From the cell containing the given text, extract its center point as [X, Y] coordinate. 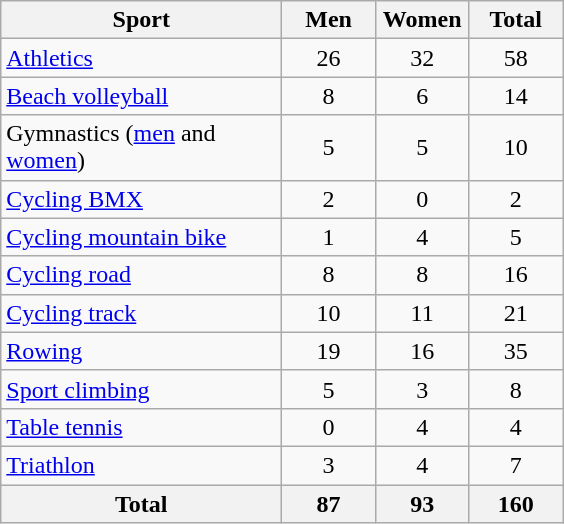
6 [422, 96]
Sport [142, 20]
Athletics [142, 58]
Cycling track [142, 313]
Beach volleyball [142, 96]
26 [329, 58]
58 [516, 58]
Women [422, 20]
21 [516, 313]
7 [516, 465]
Gymnastics (men and women) [142, 148]
Men [329, 20]
Triathlon [142, 465]
160 [516, 503]
19 [329, 351]
Table tennis [142, 427]
Sport climbing [142, 389]
11 [422, 313]
Rowing [142, 351]
Cycling BMX [142, 199]
Cycling mountain bike [142, 237]
87 [329, 503]
93 [422, 503]
32 [422, 58]
1 [329, 237]
35 [516, 351]
14 [516, 96]
Cycling road [142, 275]
